Provide the [X, Y] coordinate of the cell's center where the given text is located.  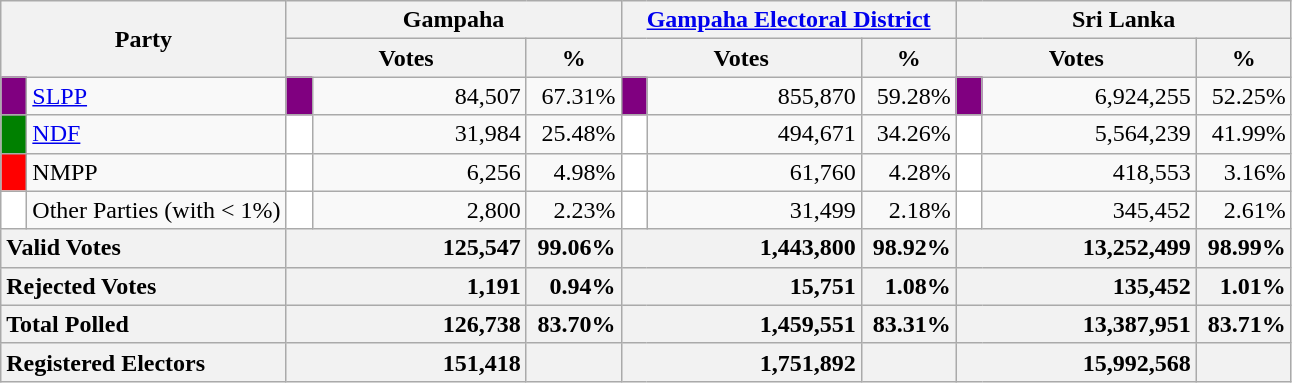
6,924,255 [1089, 96]
15,751 [741, 286]
83.71% [1244, 324]
2.18% [908, 210]
Total Polled [144, 324]
Sri Lanka [1124, 20]
34.26% [908, 134]
5,564,239 [1089, 134]
13,252,499 [1076, 248]
0.94% [574, 286]
59.28% [908, 96]
15,992,568 [1076, 362]
4.28% [908, 172]
418,553 [1089, 172]
2,800 [419, 210]
83.70% [574, 324]
125,547 [406, 248]
NDF [156, 134]
345,452 [1089, 210]
98.92% [908, 248]
41.99% [1244, 134]
126,738 [406, 324]
Party [144, 39]
2.23% [574, 210]
84,507 [419, 96]
99.06% [574, 248]
4.98% [574, 172]
52.25% [1244, 96]
135,452 [1076, 286]
67.31% [574, 96]
Gampaha [454, 20]
1,191 [406, 286]
25.48% [574, 134]
Other Parties (with < 1%) [156, 210]
NMPP [156, 172]
1,459,551 [741, 324]
Gampaha Electoral District [788, 20]
98.99% [1244, 248]
Rejected Votes [144, 286]
6,256 [419, 172]
SLPP [156, 96]
61,760 [754, 172]
Registered Electors [144, 362]
1,443,800 [741, 248]
31,984 [419, 134]
151,418 [406, 362]
83.31% [908, 324]
855,870 [754, 96]
31,499 [754, 210]
494,671 [754, 134]
1,751,892 [741, 362]
1.01% [1244, 286]
13,387,951 [1076, 324]
1.08% [908, 286]
2.61% [1244, 210]
Valid Votes [144, 248]
3.16% [1244, 172]
